Find where the given text appears and provide that cell's center as (X, Y) coordinate. 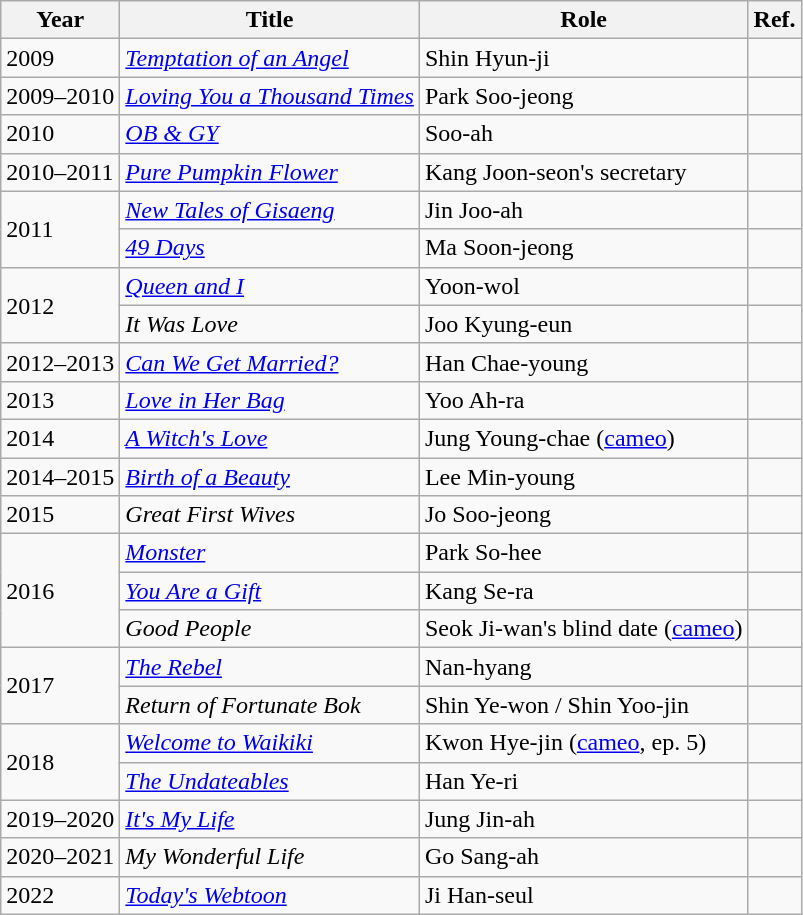
Han Ye-ri (584, 781)
Nan-hyang (584, 667)
It's My Life (270, 819)
2009 (60, 58)
Jin Joo-ah (584, 210)
Love in Her Bag (270, 400)
A Witch's Love (270, 438)
Shin Hyun-ji (584, 58)
Ji Han-seul (584, 895)
2009–2010 (60, 96)
Jo Soo-jeong (584, 515)
Birth of a Beauty (270, 477)
2016 (60, 591)
Ma Soon-jeong (584, 248)
Kang Se-ra (584, 591)
OB & GY (270, 134)
Go Sang-ah (584, 857)
2014–2015 (60, 477)
49 Days (270, 248)
2012–2013 (60, 362)
Loving You a Thousand Times (270, 96)
Kwon Hye-jin (cameo, ep. 5) (584, 743)
Seok Ji-wan's blind date (cameo) (584, 629)
2010–2011 (60, 172)
2011 (60, 229)
It Was Love (270, 324)
2012 (60, 305)
Temptation of an Angel (270, 58)
The Rebel (270, 667)
Title (270, 20)
Park Soo-jeong (584, 96)
Return of Fortunate Bok (270, 705)
Shin Ye-won / Shin Yoo-jin (584, 705)
Great First Wives (270, 515)
Soo-ah (584, 134)
You Are a Gift (270, 591)
Can We Get Married? (270, 362)
Queen and I (270, 286)
Monster (270, 553)
2015 (60, 515)
2017 (60, 686)
Joo Kyung-eun (584, 324)
2014 (60, 438)
2018 (60, 762)
Ref. (774, 20)
Jung Young-chae (cameo) (584, 438)
Good People (270, 629)
2022 (60, 895)
Today's Webtoon (270, 895)
New Tales of Gisaeng (270, 210)
Yoon-wol (584, 286)
2020–2021 (60, 857)
Welcome to Waikiki (270, 743)
The Undateables (270, 781)
Year (60, 20)
Park So-hee (584, 553)
Lee Min-young (584, 477)
Jung Jin-ah (584, 819)
My Wonderful Life (270, 857)
Pure Pumpkin Flower (270, 172)
2013 (60, 400)
Role (584, 20)
Han Chae-young (584, 362)
Yoo Ah-ra (584, 400)
2019–2020 (60, 819)
2010 (60, 134)
Kang Joon-seon's secretary (584, 172)
